Provide the (X, Y) coordinate of the cell's center where the given text is located.  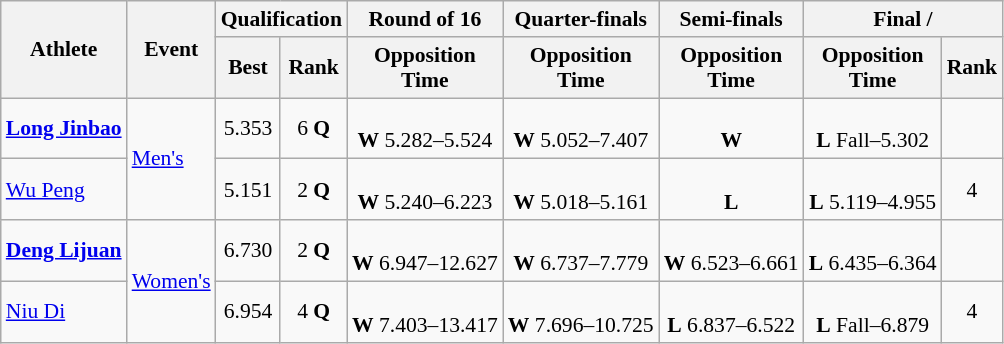
Final / (903, 19)
Qualification (282, 19)
Semi-finals (732, 19)
W 5.052–7.407 (581, 128)
W 5.018–5.161 (581, 190)
Best (248, 68)
L 6.837–6.522 (732, 312)
Athlete (64, 50)
6 Q (314, 128)
Long Jinbao (64, 128)
W 6.947–12.627 (425, 250)
Event (172, 50)
5.353 (248, 128)
6.730 (248, 250)
6.954 (248, 312)
W 6.523–6.661 (732, 250)
W 5.282–5.524 (425, 128)
W 7.696–10.725 (581, 312)
L Fall–5.302 (873, 128)
W 5.240–6.223 (425, 190)
L 6.435–6.364 (873, 250)
Deng Lijuan (64, 250)
Quarter-finals (581, 19)
Niu Di (64, 312)
4 Q (314, 312)
Round of 16 (425, 19)
Men's (172, 159)
W (732, 128)
Women's (172, 281)
Wu Peng (64, 190)
L 5.119–4.955 (873, 190)
5.151 (248, 190)
W 6.737–7.779 (581, 250)
L Fall–6.879 (873, 312)
W 7.403–13.417 (425, 312)
L (732, 190)
